Identify which cell holds the provided text, then report its (X, Y) central coordinate. 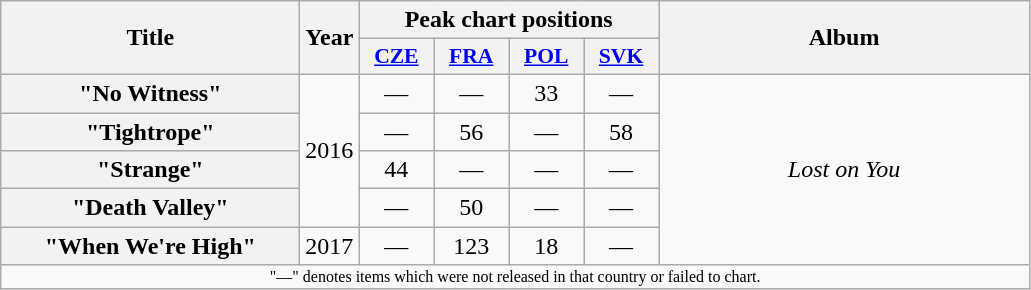
"When We're High" (150, 246)
2016 (330, 150)
Title (150, 38)
Peak chart positions (509, 20)
"Death Valley" (150, 208)
50 (472, 208)
56 (472, 131)
Year (330, 38)
SVK (622, 57)
FRA (472, 57)
"No Witness" (150, 93)
44 (396, 170)
Lost on You (844, 169)
58 (622, 131)
2017 (330, 246)
"Tightrope" (150, 131)
18 (546, 246)
Album (844, 38)
POL (546, 57)
"Strange" (150, 170)
CZE (396, 57)
33 (546, 93)
123 (472, 246)
"—" denotes items which were not released in that country or failed to chart. (516, 277)
